Extract the [X, Y] coordinate from the center of the cell holding the provided text.  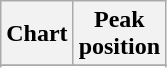
Peakposition [119, 34]
Chart [37, 34]
